From the cell containing the given text, extract its center point as (x, y) coordinate. 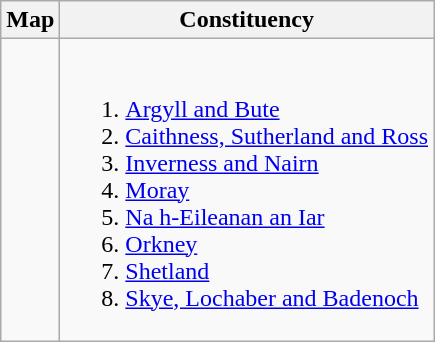
Constituency (247, 20)
Map (30, 20)
Argyll and ButeCaithness, Sutherland and RossInverness and NairnMorayNa h-Eileanan an IarOrkneyShetlandSkye, Lochaber and Badenoch (247, 190)
